From the cell containing the given text, extract its center point as (x, y) coordinate. 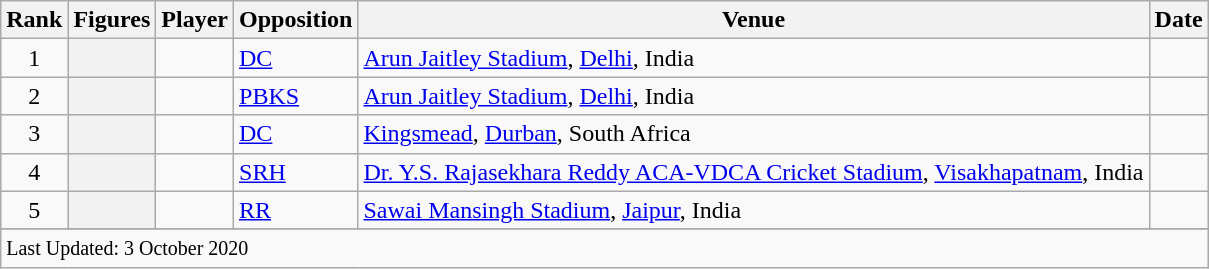
Player (195, 20)
Date (1178, 20)
2 (34, 96)
Figures (112, 20)
Last Updated: 3 October 2020 (604, 248)
PBKS (296, 96)
SRH (296, 172)
Venue (754, 20)
RR (296, 210)
Sawai Mansingh Stadium, Jaipur, India (754, 210)
5 (34, 210)
Dr. Y.S. Rajasekhara Reddy ACA-VDCA Cricket Stadium, Visakhapatnam, India (754, 172)
Rank (34, 20)
Opposition (296, 20)
1 (34, 58)
4 (34, 172)
3 (34, 134)
Kingsmead, Durban, South Africa (754, 134)
